Extract the [X, Y] coordinate from the center of the cell holding the provided text.  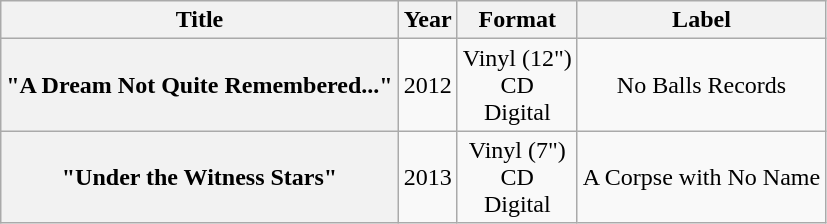
Label [701, 20]
"A Dream Not Quite Remembered..." [200, 85]
No Balls Records [701, 85]
A Corpse with No Name [701, 177]
2012 [428, 85]
"Under the Witness Stars" [200, 177]
Vinyl (7") CD Digital [517, 177]
2013 [428, 177]
Format [517, 20]
Vinyl (12") CD Digital [517, 85]
Title [200, 20]
Year [428, 20]
